Determine the [X, Y] coordinate at the center of the cell enclosing the given text.  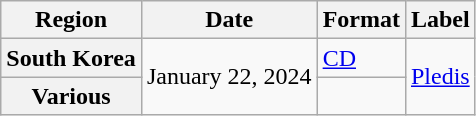
South Korea [72, 58]
Format [361, 20]
Date [229, 20]
Region [72, 20]
January 22, 2024 [229, 77]
Pledis [440, 77]
CD [361, 58]
Label [440, 20]
Various [72, 96]
